Pinpoint the cell where the given text exists, returning its (x, y) midpoint coordinate. 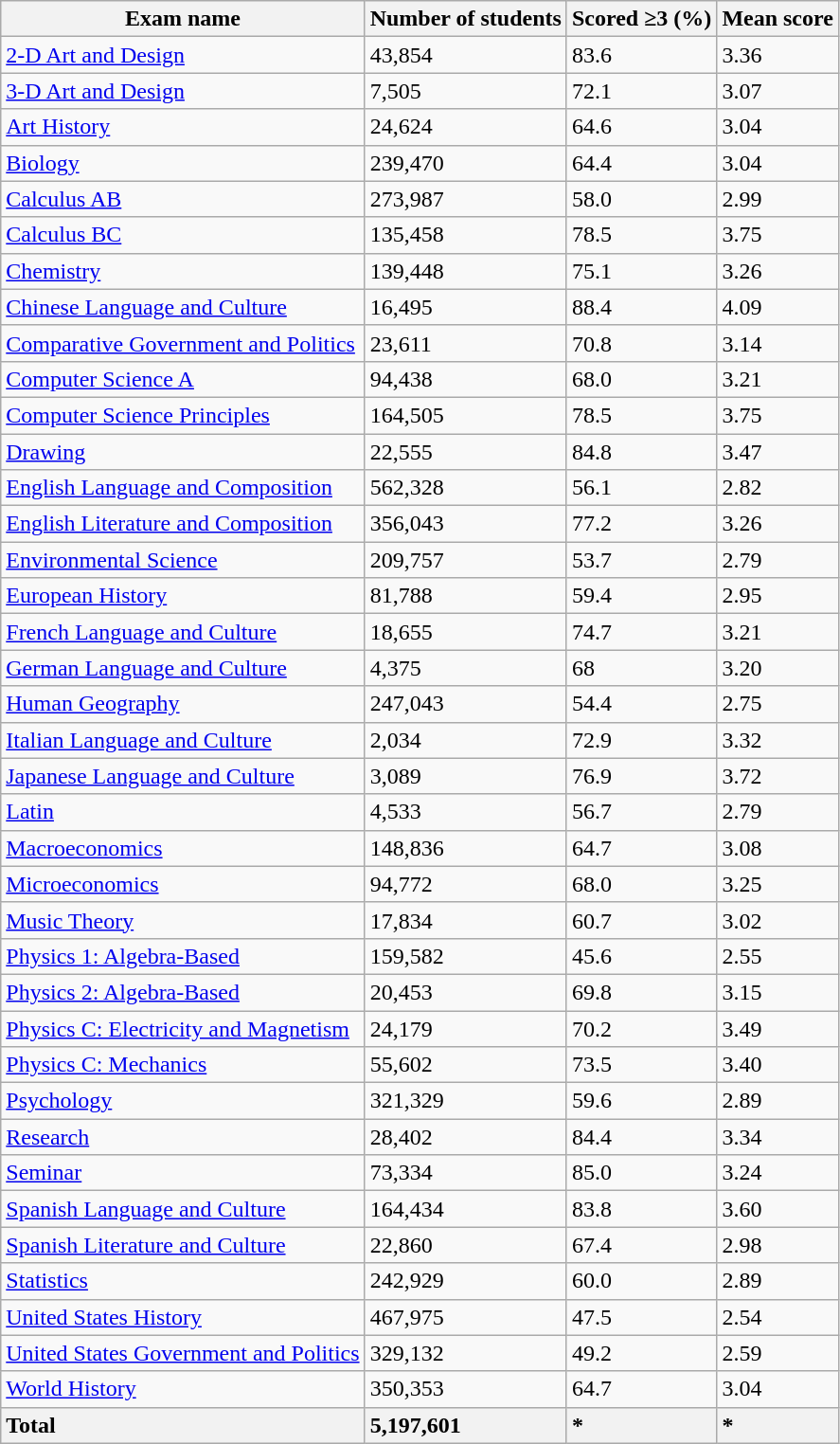
Calculus AB (183, 199)
Total (183, 1425)
4.09 (778, 307)
English Literature and Composition (183, 524)
350,353 (466, 1389)
16,495 (466, 307)
Spanish Literature and Culture (183, 1245)
54.4 (641, 704)
4,375 (466, 668)
Biology (183, 163)
60.0 (641, 1281)
84.8 (641, 452)
562,328 (466, 488)
209,757 (466, 560)
56.7 (641, 812)
3.36 (778, 55)
3.08 (778, 848)
84.4 (641, 1137)
Drawing (183, 452)
3.14 (778, 343)
3.25 (778, 884)
164,434 (466, 1209)
18,655 (466, 632)
Computer Science Principles (183, 415)
2.99 (778, 199)
70.8 (641, 343)
60.7 (641, 920)
72.1 (641, 91)
German Language and Culture (183, 668)
3.49 (778, 1028)
164,505 (466, 415)
2.55 (778, 956)
Macroeconomics (183, 848)
3.20 (778, 668)
Art History (183, 127)
23,611 (466, 343)
2.95 (778, 596)
Environmental Science (183, 560)
Scored ≥3 (%) (641, 19)
321,329 (466, 1101)
2,034 (466, 740)
47.5 (641, 1317)
2.82 (778, 488)
World History (183, 1389)
Italian Language and Culture (183, 740)
3-D Art and Design (183, 91)
3.60 (778, 1209)
74.7 (641, 632)
67.4 (641, 1245)
273,987 (466, 199)
Chinese Language and Culture (183, 307)
43,854 (466, 55)
24,179 (466, 1028)
64.4 (641, 163)
Latin (183, 812)
Music Theory (183, 920)
Comparative Government and Politics (183, 343)
3.02 (778, 920)
72.9 (641, 740)
Research (183, 1137)
76.9 (641, 776)
Microeconomics (183, 884)
64.6 (641, 127)
467,975 (466, 1317)
94,438 (466, 379)
88.4 (641, 307)
247,043 (466, 704)
English Language and Composition (183, 488)
Chemistry (183, 271)
Seminar (183, 1173)
2.98 (778, 1245)
148,836 (466, 848)
83.8 (641, 1209)
3,089 (466, 776)
5,197,601 (466, 1425)
Human Geography (183, 704)
2.59 (778, 1353)
75.1 (641, 271)
Japanese Language and Culture (183, 776)
3.72 (778, 776)
Spanish Language and Culture (183, 1209)
Exam name (183, 19)
3.15 (778, 992)
73.5 (641, 1065)
242,929 (466, 1281)
Calculus BC (183, 235)
Physics C: Electricity and Magnetism (183, 1028)
28,402 (466, 1137)
45.6 (641, 956)
53.7 (641, 560)
2.54 (778, 1317)
94,772 (466, 884)
17,834 (466, 920)
22,555 (466, 452)
3.34 (778, 1137)
59.6 (641, 1101)
European History (183, 596)
73,334 (466, 1173)
Computer Science A (183, 379)
Psychology (183, 1101)
135,458 (466, 235)
French Language and Culture (183, 632)
7,505 (466, 91)
3.47 (778, 452)
3.40 (778, 1065)
59.4 (641, 596)
24,624 (466, 127)
Mean score (778, 19)
United States History (183, 1317)
United States Government and Politics (183, 1353)
77.2 (641, 524)
68 (641, 668)
58.0 (641, 199)
55,602 (466, 1065)
Physics 1: Algebra-Based (183, 956)
159,582 (466, 956)
49.2 (641, 1353)
69.8 (641, 992)
3.07 (778, 91)
2.75 (778, 704)
139,448 (466, 271)
Physics 2: Algebra-Based (183, 992)
4,533 (466, 812)
56.1 (641, 488)
356,043 (466, 524)
2-D Art and Design (183, 55)
329,132 (466, 1353)
85.0 (641, 1173)
22,860 (466, 1245)
3.24 (778, 1173)
239,470 (466, 163)
Physics C: Mechanics (183, 1065)
70.2 (641, 1028)
83.6 (641, 55)
81,788 (466, 596)
20,453 (466, 992)
Number of students (466, 19)
3.32 (778, 740)
Statistics (183, 1281)
